Find where the given text appears and provide that cell's center as [x, y] coordinate. 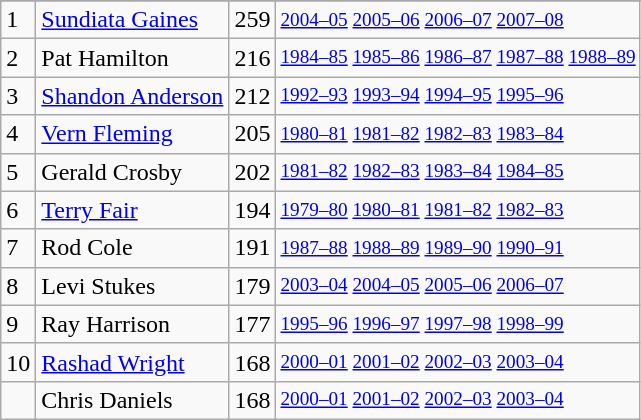
202 [252, 172]
177 [252, 324]
4 [18, 134]
7 [18, 248]
5 [18, 172]
9 [18, 324]
10 [18, 362]
205 [252, 134]
2 [18, 58]
8 [18, 286]
1995–96 1996–97 1997–98 1998–99 [458, 324]
Rod Cole [132, 248]
179 [252, 286]
1987–88 1988–89 1989–90 1990–91 [458, 248]
Gerald Crosby [132, 172]
Levi Stukes [132, 286]
Pat Hamilton [132, 58]
216 [252, 58]
Ray Harrison [132, 324]
1979–80 1980–81 1981–82 1982–83 [458, 210]
191 [252, 248]
Terry Fair [132, 210]
Shandon Anderson [132, 96]
1981–82 1982–83 1983–84 1984–85 [458, 172]
212 [252, 96]
Vern Fleming [132, 134]
1 [18, 20]
Chris Daniels [132, 400]
1984–85 1985–86 1986–87 1987–88 1988–89 [458, 58]
6 [18, 210]
259 [252, 20]
1992–93 1993–94 1994–95 1995–96 [458, 96]
Sundiata Gaines [132, 20]
Rashad Wright [132, 362]
194 [252, 210]
3 [18, 96]
2003–04 2004–05 2005–06 2006–07 [458, 286]
2004–05 2005–06 2006–07 2007–08 [458, 20]
1980–81 1981–82 1982–83 1983–84 [458, 134]
